Return the [X, Y] coordinate for the center point of the cell that contains the specified text.  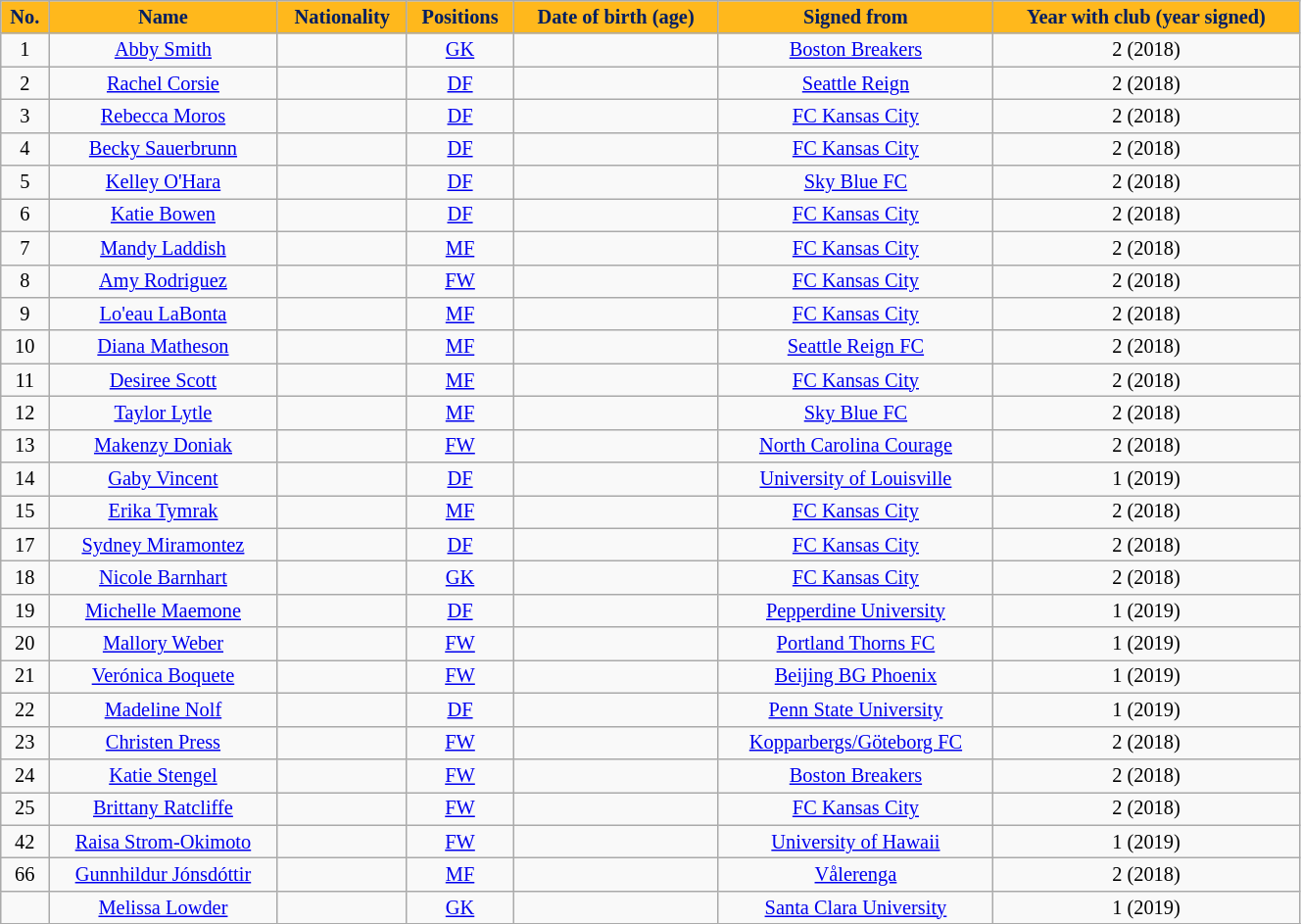
12 [25, 413]
Makenzy Doniak [163, 446]
22 [25, 709]
6 [25, 215]
Katie Bowen [163, 215]
Year with club (year signed) [1146, 17]
18 [25, 577]
Signed from [855, 17]
20 [25, 644]
23 [25, 743]
14 [25, 479]
Positions [459, 17]
Date of birth (age) [616, 17]
66 [25, 874]
Mandy Laddish [163, 248]
University of Louisville [855, 479]
2 [25, 83]
Seattle Reign FC [855, 347]
21 [25, 676]
Melissa Lowder [163, 907]
24 [25, 775]
Erika Tymrak [163, 511]
Gaby Vincent [163, 479]
Mallory Weber [163, 644]
Rebecca Moros [163, 116]
Abby Smith [163, 50]
No. [25, 17]
Raisa Strom-Okimoto [163, 842]
Nationality [342, 17]
9 [25, 314]
Beijing BG Phoenix [855, 676]
Desiree Scott [163, 380]
Becky Sauerbrunn [163, 149]
North Carolina Courage [855, 446]
Name [163, 17]
Rachel Corsie [163, 83]
Verónica Boquete [163, 676]
13 [25, 446]
3 [25, 116]
42 [25, 842]
10 [25, 347]
15 [25, 511]
Christen Press [163, 743]
Seattle Reign [855, 83]
Portland Thorns FC [855, 644]
Penn State University [855, 709]
Taylor Lytle [163, 413]
Vålerenga [855, 874]
Katie Stengel [163, 775]
Pepperdine University [855, 610]
1 [25, 50]
Sydney Miramontez [163, 545]
Santa Clara University [855, 907]
Amy Rodriguez [163, 281]
Madeline Nolf [163, 709]
Gunnhildur Jónsdóttir [163, 874]
Nicole Barnhart [163, 577]
Kopparbergs/Göteborg FC [855, 743]
17 [25, 545]
11 [25, 380]
5 [25, 182]
Brittany Ratcliffe [163, 808]
7 [25, 248]
4 [25, 149]
Kelley O'Hara [163, 182]
25 [25, 808]
Diana Matheson [163, 347]
University of Hawaii [855, 842]
Lo'eau LaBonta [163, 314]
19 [25, 610]
8 [25, 281]
Michelle Maemone [163, 610]
